Output the [X, Y] coordinate of the center of the cell containing the given text.  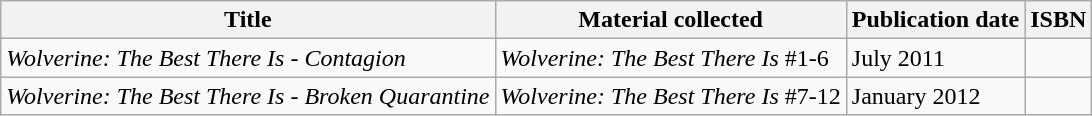
Publication date [935, 20]
July 2011 [935, 58]
Wolverine: The Best There Is #7-12 [670, 96]
Material collected [670, 20]
ISBN [1058, 20]
Wolverine: The Best There Is #1-6 [670, 58]
Title [248, 20]
January 2012 [935, 96]
Wolverine: The Best There Is - Contagion [248, 58]
Wolverine: The Best There Is - Broken Quarantine [248, 96]
